Search for the cell housing the specified text and yield its [X, Y] center coordinate. 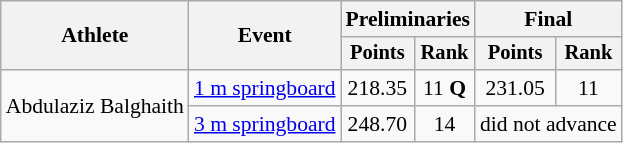
did not advance [548, 124]
248.70 [378, 124]
Event [265, 36]
11 [588, 88]
Athlete [95, 36]
231.05 [515, 88]
Abdulaziz Balghaith [95, 106]
3 m springboard [265, 124]
11 Q [444, 88]
Preliminaries [408, 19]
218.35 [378, 88]
1 m springboard [265, 88]
Final [548, 19]
14 [444, 124]
